Capture the cell that displays the provided text and extract its (X, Y) central coordinate. 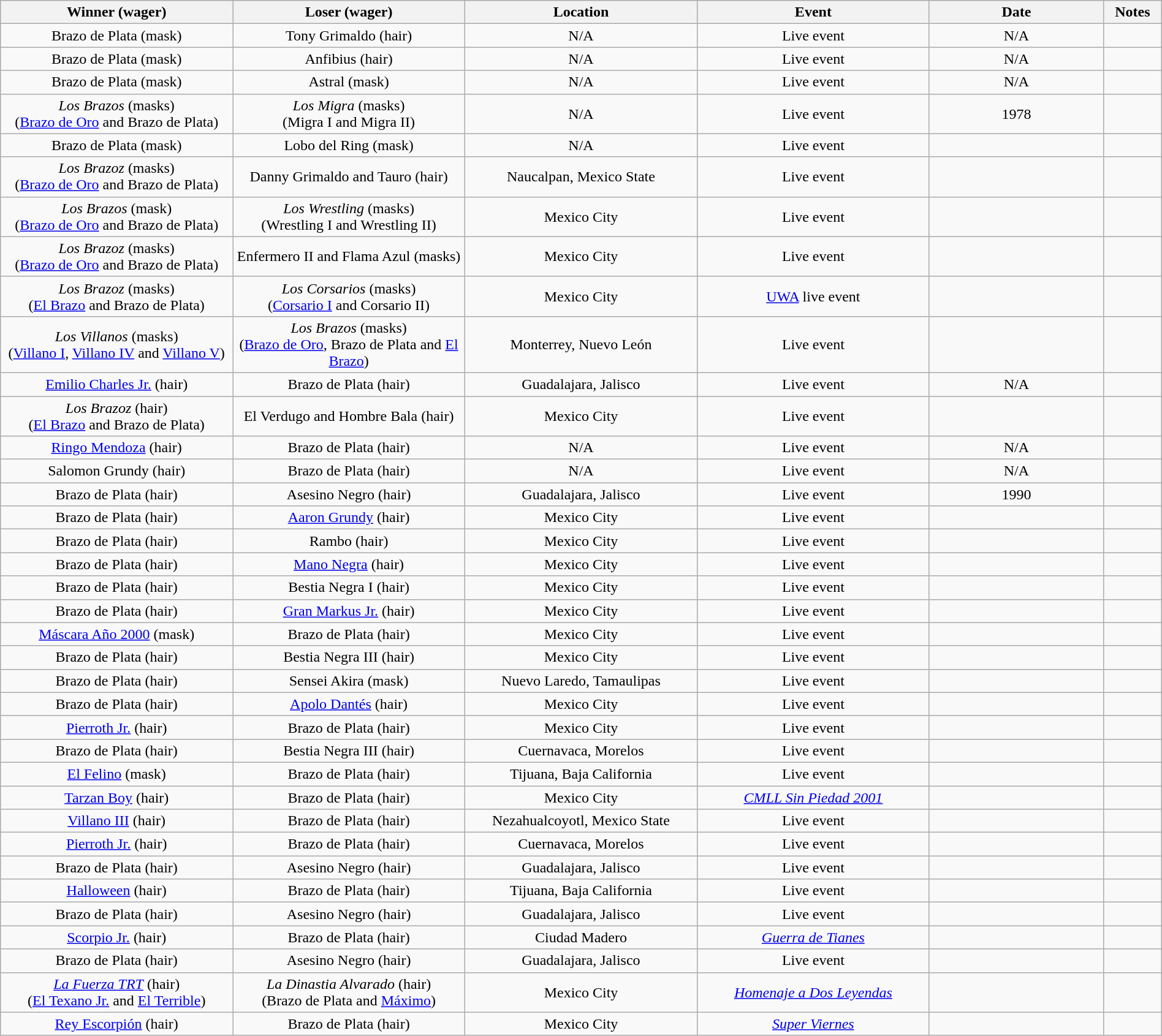
Anfibius (hair) (349, 59)
Halloween (hair) (116, 891)
1978 (1016, 114)
Ciudad Madero (581, 937)
Notes (1133, 12)
Apolo Dantés (hair) (349, 704)
Los Brazoz (hair)(El Brazo and Brazo de Plata) (116, 415)
Scorpio Jr. (hair) (116, 937)
Event (813, 12)
Sensei Akira (mask) (349, 681)
La Dinastia Alvarado (hair)(Brazo de Plata and Máximo) (349, 993)
Salomon Grundy (hair) (116, 471)
Homenaje a Dos Leyendas (813, 993)
Los Corsarios (masks)(Corsario I and Corsario II) (349, 297)
Rambo (hair) (349, 541)
Bestia Negra I (hair) (349, 588)
Los Villanos (masks)(Villano I, Villano IV and Villano V) (116, 344)
CMLL Sin Piedad 2001 (813, 797)
Emilio Charles Jr. (hair) (116, 384)
Los Brazoz (masks)(El Brazo and Brazo de Plata) (116, 297)
Villano III (hair) (116, 821)
Guerra de Tianes (813, 937)
Aaron Grundy (hair) (349, 518)
Location (581, 12)
Los Brazos (masks)(Brazo de Oro and Brazo de Plata) (116, 114)
Tony Grimaldo (hair) (349, 36)
Danny Grimaldo and Tauro (hair) (349, 176)
Enfermero II and Flama Azul (masks) (349, 256)
1990 (1016, 494)
Date (1016, 12)
Gran Markus Jr. (hair) (349, 611)
El Felino (mask) (116, 774)
Nuevo Laredo, Tamaulipas (581, 681)
Rey Escorpión (hair) (116, 1024)
Los Brazos (masks)(Brazo de Oro, Brazo de Plata and El Brazo) (349, 344)
Monterrey, Nuevo León (581, 344)
Tarzan Boy (hair) (116, 797)
Winner (wager) (116, 12)
Ringo Mendoza (hair) (116, 448)
Loser (wager) (349, 12)
Los Wrestling (masks)(Wrestling I and Wrestling II) (349, 217)
La Fuerza TRT (hair)(El Texano Jr. and El Terrible) (116, 993)
Máscara Año 2000 (mask) (116, 634)
Astral (mask) (349, 82)
UWA live event (813, 297)
Nezahualcoyotl, Mexico State (581, 821)
Mano Negra (hair) (349, 564)
Los Migra (masks)(Migra I and Migra II) (349, 114)
Naucalpan, Mexico State (581, 176)
Super Viernes (813, 1024)
Lobo del Ring (mask) (349, 145)
El Verdugo and Hombre Bala (hair) (349, 415)
Los Brazos (mask) (Brazo de Oro and Brazo de Plata) (116, 217)
